For the text-containing cell, return its midpoint in [x, y] coordinate format. 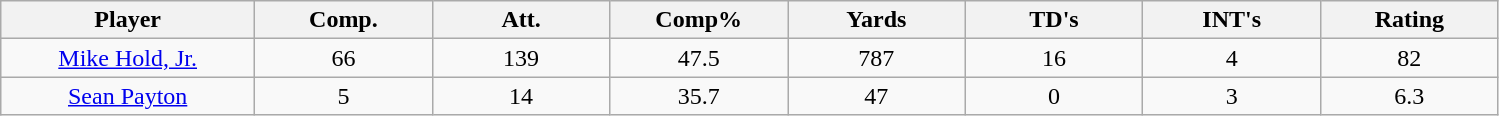
Comp. [344, 20]
Mike Hold, Jr. [128, 58]
Rating [1409, 20]
Yards [877, 20]
82 [1409, 58]
3 [1232, 96]
TD's [1054, 20]
47.5 [699, 58]
6.3 [1409, 96]
139 [521, 58]
INT's [1232, 20]
787 [877, 58]
4 [1232, 58]
Comp% [699, 20]
16 [1054, 58]
14 [521, 96]
47 [877, 96]
Att. [521, 20]
Player [128, 20]
0 [1054, 96]
Sean Payton [128, 96]
35.7 [699, 96]
5 [344, 96]
66 [344, 58]
